Extract the [x, y] coordinate from the center of the cell holding the provided text.  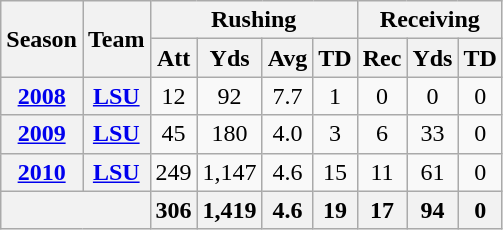
2009 [42, 134]
Avg [288, 58]
3 [335, 134]
Att [174, 58]
15 [335, 172]
6 [382, 134]
Season [42, 39]
249 [174, 172]
19 [335, 210]
94 [432, 210]
Receiving [430, 20]
Rushing [254, 20]
306 [174, 210]
2010 [42, 172]
61 [432, 172]
11 [382, 172]
92 [230, 96]
33 [432, 134]
4.0 [288, 134]
17 [382, 210]
Rec [382, 58]
12 [174, 96]
1 [335, 96]
2008 [42, 96]
1,419 [230, 210]
Team [116, 39]
1,147 [230, 172]
7.7 [288, 96]
180 [230, 134]
45 [174, 134]
